Identify which cell holds the provided text, then report its [x, y] central coordinate. 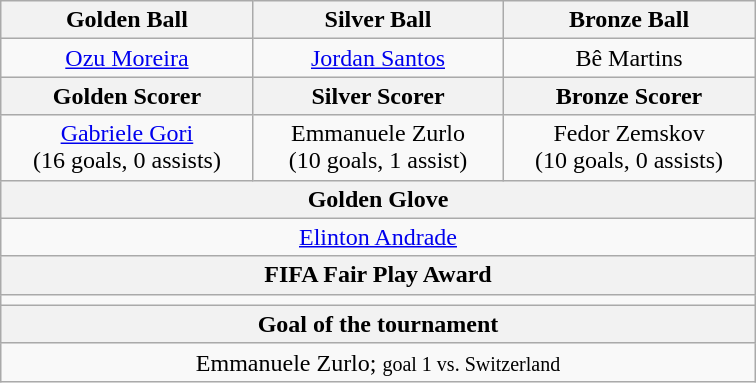
Jordan Santos [378, 58]
Bronze Ball [630, 20]
Emmanuele Zurlo; goal 1 vs. Switzerland [378, 362]
Golden Glove [378, 199]
Golden Ball [126, 20]
FIFA Fair Play Award [378, 275]
Ozu Moreira [126, 58]
Goal of the tournament [378, 324]
Bronze Scorer [630, 96]
Elinton Andrade [378, 237]
Fedor Zemskov(10 goals, 0 assists) [630, 148]
Bê Martins [630, 58]
Silver Ball [378, 20]
Emmanuele Zurlo(10 goals, 1 assist) [378, 148]
Silver Scorer [378, 96]
Gabriele Gori(16 goals, 0 assists) [126, 148]
Golden Scorer [126, 96]
